Return (X, Y) of the center of cell containing provided text 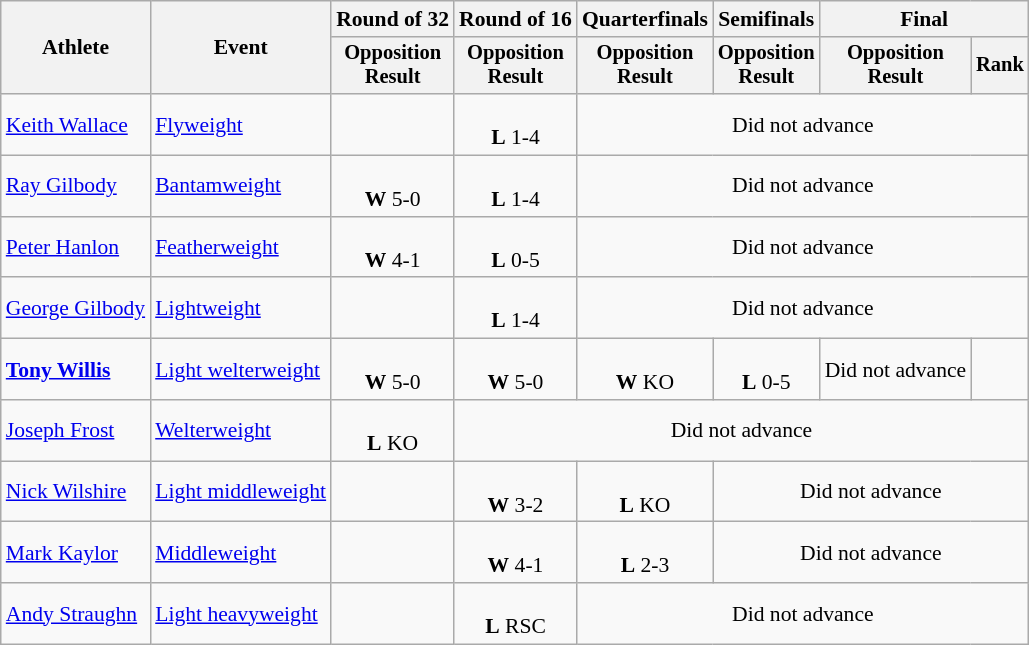
Quarterfinals (645, 19)
Rank (1000, 66)
Joseph Frost (76, 430)
Andy Straughn (76, 614)
George Gilbody (76, 308)
Final (924, 19)
Tony Willis (76, 370)
Middleweight (240, 552)
Light middleweight (240, 492)
Mark Kaylor (76, 552)
L RSC (516, 614)
Athlete (76, 48)
Lightweight (240, 308)
Flyweight (240, 124)
Round of 32 (392, 19)
Keith Wallace (76, 124)
Light welterweight (240, 370)
W KO (645, 370)
Nick Wilshire (76, 492)
Welterweight (240, 430)
Bantamweight (240, 186)
Ray Gilbody (76, 186)
Peter Hanlon (76, 248)
Event (240, 48)
L 2-3 (645, 552)
Semifinals (766, 19)
W 3-2 (516, 492)
Round of 16 (516, 19)
Light heavyweight (240, 614)
Featherweight (240, 248)
